Find where the given text appears and provide that cell's center as (X, Y) coordinate. 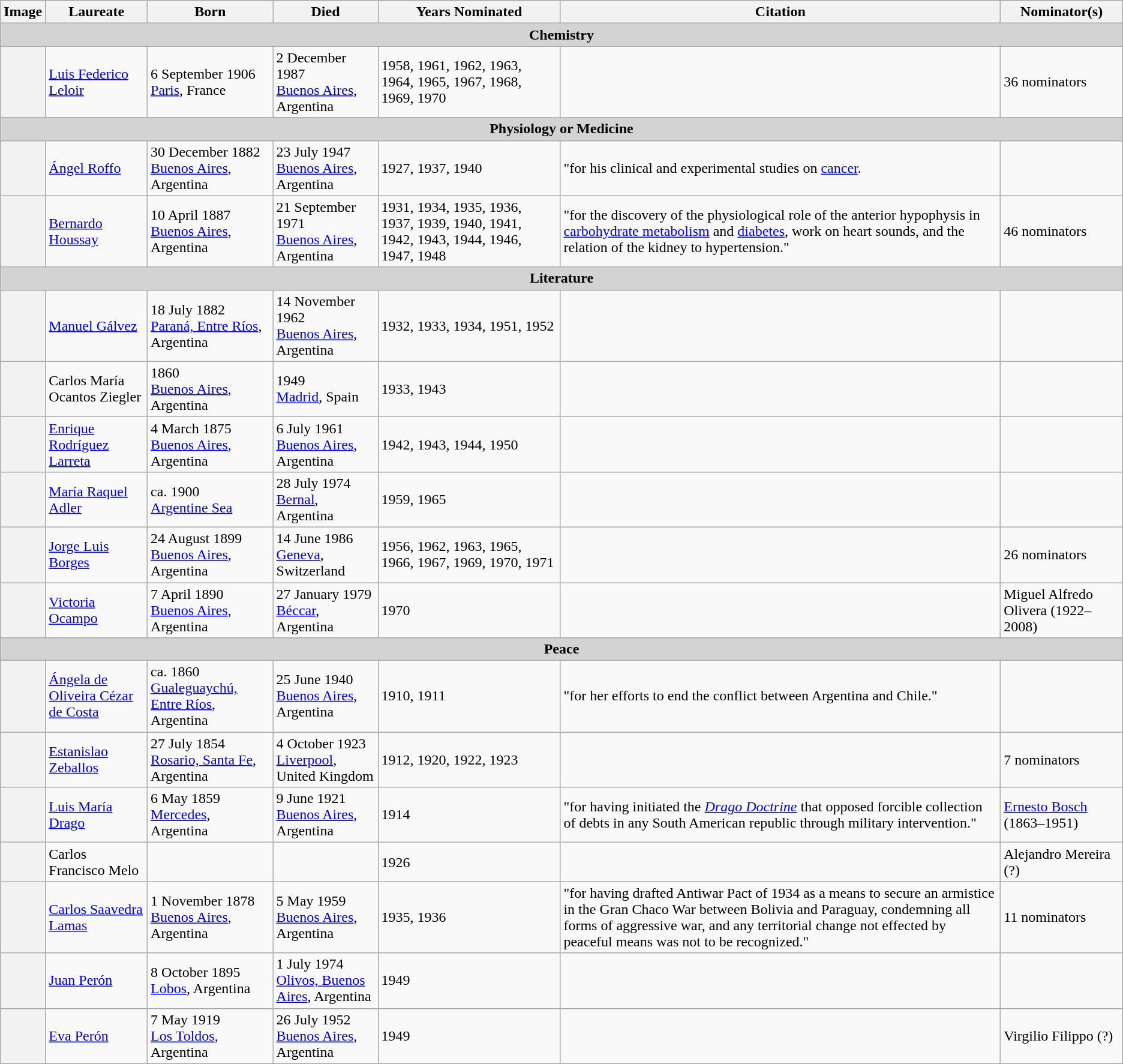
26 July 1952 Buenos Aires, Argentina (325, 1036)
Luis Federico Leloir (97, 82)
Miguel Alfredo Olivera (1922–2008) (1062, 610)
10 April 1887 Buenos Aires, Argentina (210, 232)
Virgilio Filippo (?) (1062, 1036)
Nominator(s) (1062, 12)
6 September 1906 Paris, France (210, 82)
1912, 1920, 1922, 1923 (469, 760)
Eva Perón (97, 1036)
7 April 1890 Buenos Aires, Argentina (210, 610)
Literature (561, 278)
Carlos María Ocantos Ziegler (97, 389)
23 July 1947 Buenos Aires, Argentina (325, 168)
14 November 1962 Buenos Aires, Argentina (325, 325)
Citation (780, 12)
Juan Perón (97, 981)
14 June 1986 Geneva, Switzerland (325, 555)
1 November 1878 Buenos Aires, Argentina (210, 917)
1927, 1937, 1940 (469, 168)
9 June 1921 Buenos Aires, Argentina (325, 815)
1935, 1936 (469, 917)
24 August 1899 Buenos Aires, Argentina (210, 555)
4 March 1875 Buenos Aires, Argentina (210, 444)
"for her efforts to end the conflict between Argentina and Chile." (780, 696)
5 May 1959 Buenos Aires, Argentina (325, 917)
1860 Buenos Aires, Argentina (210, 389)
1910, 1911 (469, 696)
27 July 1854 Rosario, Santa Fe, Argentina (210, 760)
25 June 1940 Buenos Aires, Argentina (325, 696)
28 July 1974 Bernal, Argentina (325, 499)
ca. 1860 Gualeguaychú, Entre Ríos, Argentina (210, 696)
Bernardo Houssay (97, 232)
Years Nominated (469, 12)
8 October 1895 Lobos, Argentina (210, 981)
1926 (469, 862)
4 October 1923 Liverpool, United Kingdom (325, 760)
Ernesto Bosch (1863–1951) (1062, 815)
Peace (561, 649)
18 July 1882 Paraná, Entre Ríos, Argentina (210, 325)
1931, 1934, 1935, 1936, 1937, 1939, 1940, 1941, 1942, 1943, 1944, 1946, 1947, 1948 (469, 232)
1956, 1962, 1963, 1965, 1966, 1967, 1969, 1970, 1971 (469, 555)
1933, 1943 (469, 389)
Image (23, 12)
Laureate (97, 12)
Ángel Roffo (97, 168)
1959, 1965 (469, 499)
6 May 1859 Mercedes, Argentina (210, 815)
11 nominators (1062, 917)
Alejandro Mereira (?) (1062, 862)
36 nominators (1062, 82)
Luis María Drago (97, 815)
ca. 1900 Argentine Sea (210, 499)
7 May 1919 Los Toldos, Argentina (210, 1036)
Carlos Saavedra Lamas (97, 917)
Physiology or Medicine (561, 129)
Estanislao Zeballos (97, 760)
30 December 1882 Buenos Aires, Argentina (210, 168)
1 July 1974 Olivos, Buenos Aires, Argentina (325, 981)
Ángela de Oliveira Cézar de Costa (97, 696)
7 nominators (1062, 760)
27 January 1979 Béccar, Argentina (325, 610)
Died (325, 12)
21 September 1971 Buenos Aires, Argentina (325, 232)
"for having initiated the Drago Doctrine that opposed forcible collection of debts in any South American republic through military intervention." (780, 815)
"for his clinical and experimental studies on cancer. (780, 168)
1932, 1933, 1934, 1951, 1952 (469, 325)
Manuel Gálvez (97, 325)
María Raquel Adler (97, 499)
2 December 1987 Buenos Aires, Argentina (325, 82)
1949 Madrid, Spain (325, 389)
26 nominators (1062, 555)
46 nominators (1062, 232)
Victoria Ocampo (97, 610)
Chemistry (561, 35)
Jorge Luis Borges (97, 555)
Born (210, 12)
1914 (469, 815)
Carlos Francisco Melo (97, 862)
6 July 1961 Buenos Aires, Argentina (325, 444)
1970 (469, 610)
Enrique Rodríguez Larreta (97, 444)
1958, 1961, 1962, 1963, 1964, 1965, 1967, 1968, 1969, 1970 (469, 82)
1942, 1943, 1944, 1950 (469, 444)
